Output the [X, Y] coordinate of the center of the cell containing the given text.  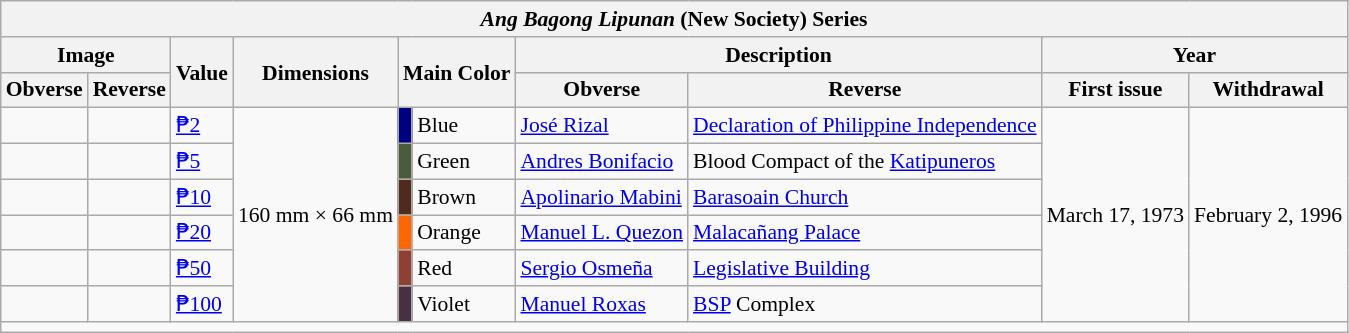
José Rizal [602, 126]
₱50 [202, 269]
Dimensions [316, 72]
Ang Bagong Lipunan (New Society) Series [674, 19]
Malacañang Palace [865, 233]
Description [778, 55]
Red [464, 269]
BSP Complex [865, 304]
Blood Compact of the Katipuneros [865, 162]
₱10 [202, 197]
Blue [464, 126]
Brown [464, 197]
Legislative Building [865, 269]
Value [202, 72]
Andres Bonifacio [602, 162]
Violet [464, 304]
March 17, 1973 [1116, 215]
₱100 [202, 304]
160 mm × 66 mm [316, 215]
Image [86, 55]
First issue [1116, 90]
Main Color [456, 72]
February 2, 1996 [1268, 215]
Declaration of Philippine Independence [865, 126]
Sergio Osmeña [602, 269]
Manuel L. Quezon [602, 233]
Apolinario Mabini [602, 197]
₱2 [202, 126]
₱20 [202, 233]
Manuel Roxas [602, 304]
Year [1195, 55]
₱5 [202, 162]
Barasoain Church [865, 197]
Green [464, 162]
Orange [464, 233]
Withdrawal [1268, 90]
